Provide the [x, y] coordinate of the cell's center where the given text is located.  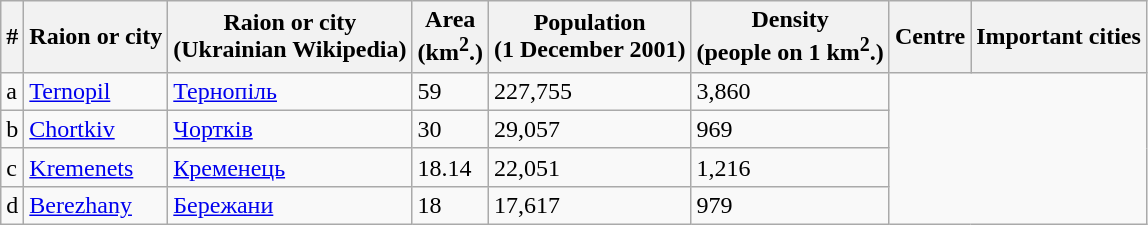
1,216 [790, 167]
Kremenets [96, 167]
b [12, 129]
Тернопіль [290, 91]
Raion or city [96, 37]
d [12, 205]
227,755 [590, 91]
Chortkiv [96, 129]
Кременець [290, 167]
979 [790, 205]
30 [450, 129]
Бережани [290, 205]
Density(people on 1 km2.) [790, 37]
17,617 [590, 205]
Чортків [290, 129]
3,860 [790, 91]
c [12, 167]
# [12, 37]
969 [790, 129]
22,051 [590, 167]
Berezhany [96, 205]
Area(km2.) [450, 37]
Ternopil [96, 91]
29,057 [590, 129]
18.14 [450, 167]
18 [450, 205]
a [12, 91]
Centre [930, 37]
Population(1 December 2001) [590, 37]
59 [450, 91]
Important cities [1059, 37]
Raion or city(Ukrainian Wikipedia) [290, 37]
